Output the [x, y] coordinate of the center of the cell containing the given text.  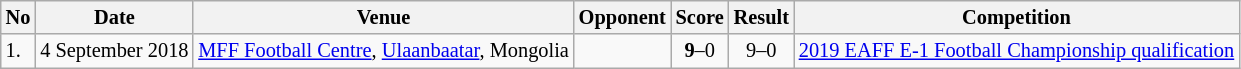
Date [114, 17]
Competition [1016, 17]
1. [18, 51]
MFF Football Centre, Ulaanbaatar, Mongolia [383, 51]
4 September 2018 [114, 51]
Opponent [622, 17]
Score [700, 17]
2019 EAFF E-1 Football Championship qualification [1016, 51]
No [18, 17]
Venue [383, 17]
Result [762, 17]
